Scan for the cell matching the given text and deliver its (X, Y) coordinate at center. 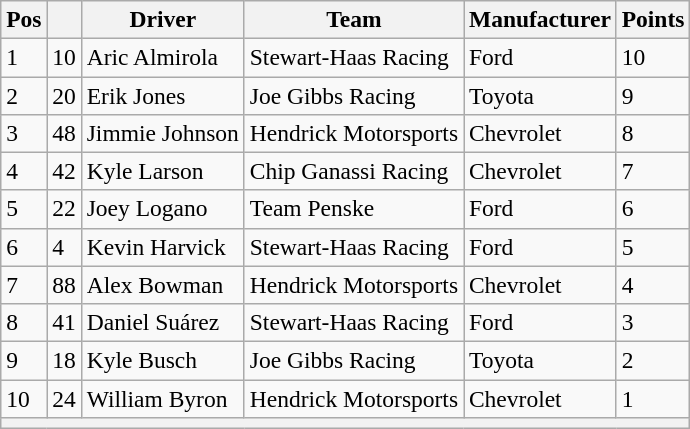
Kyle Busch (162, 360)
41 (64, 322)
Chip Ganassi Racing (354, 171)
Manufacturer (540, 19)
Driver (162, 19)
Daniel Suárez (162, 322)
20 (64, 95)
22 (64, 209)
24 (64, 398)
Kevin Harvick (162, 247)
Kyle Larson (162, 171)
Joey Logano (162, 209)
88 (64, 285)
Team (354, 19)
42 (64, 171)
Pos (24, 19)
Aric Almirola (162, 57)
18 (64, 360)
48 (64, 133)
Alex Bowman (162, 285)
Jimmie Johnson (162, 133)
Team Penske (354, 209)
William Byron (162, 398)
Erik Jones (162, 95)
Points (653, 19)
